Provide the (X, Y) coordinate of the cell's center where the given text is located.  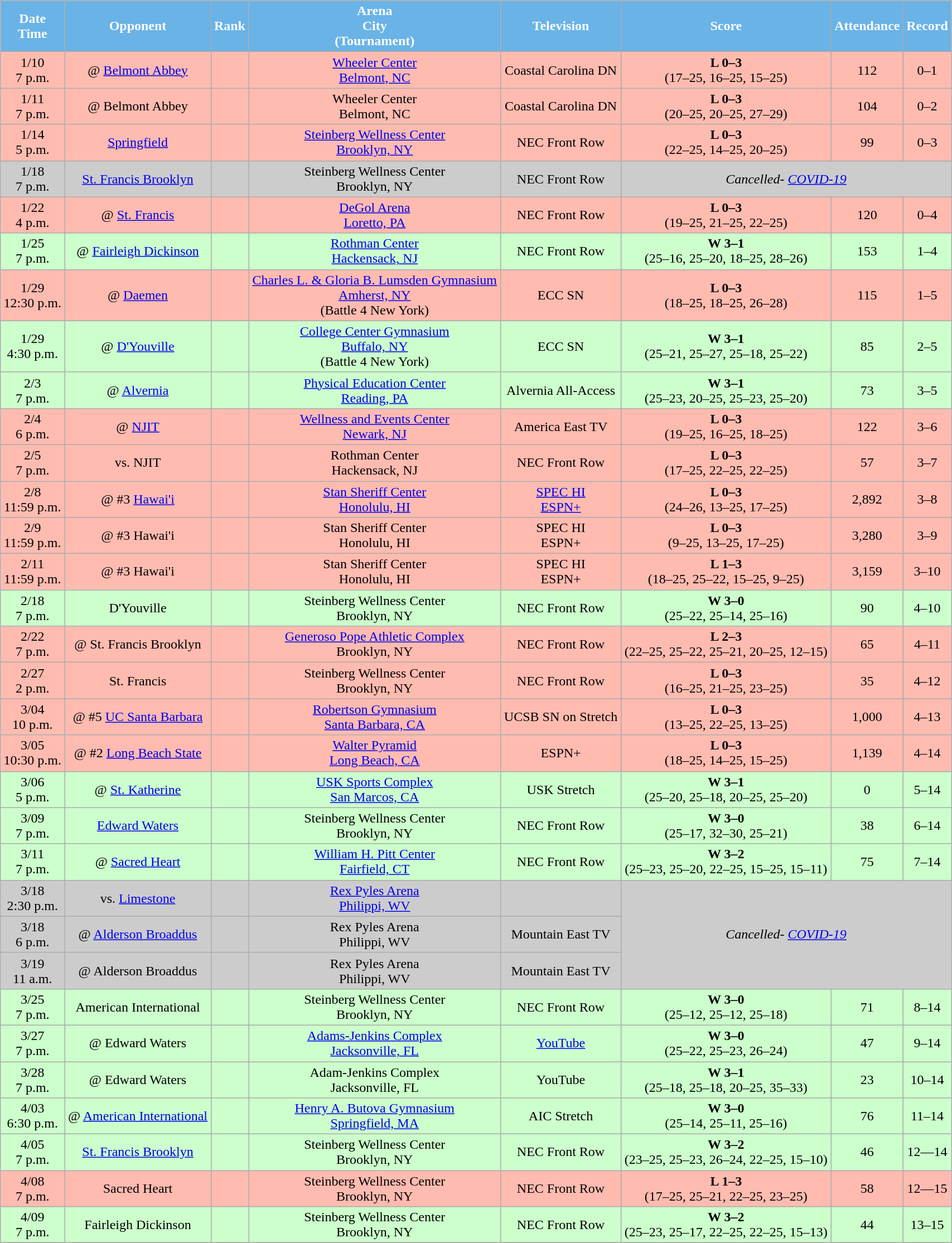
11–14 (927, 1116)
Generoso Pope Athletic ComplexBrooklyn, NY (375, 645)
L 0–3(18–25, 18–25, 26–28) (726, 295)
Physical Education CenterReading, PA (375, 390)
3–10 (927, 572)
@ American International (138, 1116)
Edward Waters (138, 825)
W 3–1 (25–16, 25–20, 18–25, 28–26) (726, 251)
L 2–3(22–25, 25–22, 25–21, 20–25, 12–15) (726, 645)
3/0510:30 p.m. (32, 753)
3–5 (927, 390)
2/811:59 p.m. (32, 499)
3/257 p.m. (32, 1007)
3/117 p.m. (32, 862)
America East TV (561, 426)
3,159 (867, 572)
Charles L. & Gloria B. Lumsden GymnasiumAmherst, NY(Battle 4 New York) (375, 295)
4–12 (927, 680)
1–4 (927, 251)
Record (927, 26)
0 (867, 790)
@ Alvernia (138, 390)
2/46 p.m. (32, 426)
@ St. Francis (138, 215)
1/224 p.m. (32, 215)
3/186 p.m. (32, 935)
1/145 p.m. (32, 143)
W 3–0(25–12, 25–12, 25–18) (726, 1007)
4/057 p.m. (32, 1152)
American International (138, 1007)
W 3–2(25–23, 25–17, 22–25, 22–25, 15–13) (726, 1225)
3,280 (867, 535)
L 0–3 (18–25, 14–25, 15–25) (726, 753)
Springfield (138, 143)
8–14 (927, 1007)
71 (867, 1007)
38 (867, 825)
4/087 p.m. (32, 1189)
3/1911 a.m. (32, 970)
75 (867, 862)
W 3–1(25–20, 25–18, 20–25, 25–20) (726, 790)
L 0–3 (19–25, 21–25, 22–25) (726, 215)
@ #2 Long Beach State (138, 753)
7–14 (927, 862)
1/294:30 p.m. (32, 346)
57 (867, 463)
2,892 (867, 499)
23 (867, 1080)
W 3–1(25–18, 25–18, 20–25, 35–33) (726, 1080)
1–5 (927, 295)
115 (867, 295)
99 (867, 143)
Sacred Heart (138, 1189)
Henry A. Butova GymnasiumSpringfield, MA (375, 1116)
3–9 (927, 535)
AIC Stretch (561, 1116)
ESPN+ (561, 753)
@ Sacred Heart (138, 862)
46 (867, 1152)
D'Youville (138, 608)
UCSB SN on Stretch (561, 717)
Fairleigh Dickinson (138, 1225)
0–2 (927, 106)
3/097 p.m. (32, 825)
L 1–3 (17–25, 25–21, 22–25, 23–25) (726, 1189)
@ D'Youville (138, 346)
0–3 (927, 143)
65 (867, 645)
W 3–0(25–22, 25–23, 26–24) (726, 1043)
USK Stretch (561, 790)
Adams-Jenkins ComplexJacksonville, FL (375, 1043)
112 (867, 70)
4–10 (927, 608)
122 (867, 426)
Wellness and Events CenterNewark, NJ (375, 426)
1,139 (867, 753)
Robertson GymnasiumSanta Barbara, CA (375, 717)
1/257 p.m. (32, 251)
0–1 (927, 70)
L 0–3(9–25, 13–25, 17–25) (726, 535)
DeGol ArenaLoretto, PA (375, 215)
Walter PyramidLong Beach, CA (375, 753)
@ Daemen (138, 295)
W 3–0(25–17, 32–30, 25–21) (726, 825)
L 0–3(17–25, 22–25, 22–25) (726, 463)
Attendance (867, 26)
2/911:59 p.m. (32, 535)
85 (867, 346)
3/287 p.m. (32, 1080)
@ Fairleigh Dickinson (138, 251)
W 3–2(23–25, 25–23, 26–24, 22–25, 15–10) (726, 1152)
1/2912:30 p.m. (32, 295)
1/187 p.m. (32, 178)
ArenaCity(Tournament) (375, 26)
1/117 p.m. (32, 106)
2/227 p.m. (32, 645)
2/57 p.m. (32, 463)
44 (867, 1225)
W 3–0(25–14, 25–11, 25–16) (726, 1116)
W 3–1(25–21, 25–27, 25–18, 25–22) (726, 346)
10–14 (927, 1080)
5–14 (927, 790)
153 (867, 251)
3–7 (927, 463)
@ #5 UC Santa Barbara (138, 717)
3/0410 p.m. (32, 717)
William H. Pitt CenterFairfield, CT (375, 862)
3/182:30 p.m. (32, 898)
1/107 p.m. (32, 70)
@ St. Katherine (138, 790)
6–14 (927, 825)
USK Sports ComplexSan Marcos, CA (375, 790)
1,000 (867, 717)
L 1–3(18–25, 25–22, 15–25, 9–25) (726, 572)
13–15 (927, 1225)
58 (867, 1189)
4–11 (927, 645)
DateTime (32, 26)
L 0–3 (22–25, 14–25, 20–25) (726, 143)
2/37 p.m. (32, 390)
76 (867, 1116)
3–6 (927, 426)
Rank (230, 26)
4/097 p.m. (32, 1225)
L 0–3 (13–25, 22–25, 13–25) (726, 717)
L 0–3(19–25, 16–25, 18–25) (726, 426)
@ NJIT (138, 426)
35 (867, 680)
Alvernia All-Access (561, 390)
3/065 p.m. (32, 790)
4–14 (927, 753)
90 (867, 608)
St. Francis (138, 680)
W 3–0(25–22, 25–14, 25–16) (726, 608)
Score (726, 26)
4/036:30 p.m. (32, 1116)
2/187 p.m. (32, 608)
0–4 (927, 215)
47 (867, 1043)
College Center GymnasiumBuffalo, NY(Battle 4 New York) (375, 346)
12—15 (927, 1189)
2/1111:59 p.m. (32, 572)
Opponent (138, 26)
vs. NJIT (138, 463)
2–5 (927, 346)
2/272 p.m. (32, 680)
4–13 (927, 717)
vs. Limestone (138, 898)
L 0–3(17–25, 16–25, 15–25) (726, 70)
9–14 (927, 1043)
104 (867, 106)
Television (561, 26)
L 0–3(20–25, 20–25, 27–29) (726, 106)
3–8 (927, 499)
120 (867, 215)
3/277 p.m. (32, 1043)
W 3–1(25–23, 20–25, 25–23, 25–20) (726, 390)
@ St. Francis Brooklyn (138, 645)
Adam-Jenkins ComplexJacksonville, FL (375, 1080)
Rex Pyles Arena Philippi, WV (375, 935)
12—14 (927, 1152)
L 0–3 (16–25, 21–25, 23–25) (726, 680)
L 0–3(24–26, 13–25, 17–25) (726, 499)
73 (867, 390)
W 3–2(25–23, 25–20, 22–25, 15–25, 15–11) (726, 862)
